Return (X, Y) of the center of cell containing provided text 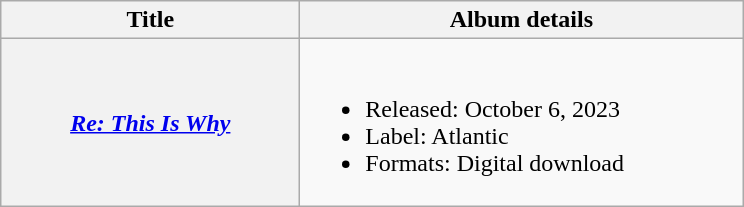
Re: This Is Why (150, 122)
Album details (522, 20)
Released: October 6, 2023Label: AtlanticFormats: Digital download (522, 122)
Title (150, 20)
